Provide the [X, Y] coordinate of the cell's center where the given text is located.  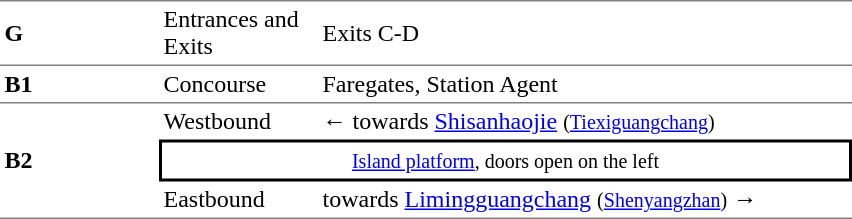
Exits C-D [585, 33]
Island platform, doors open on the left [506, 161]
Entrances and Exits [238, 33]
← towards Shisanhaojie (Tiexiguangchang) [585, 122]
Concourse [238, 85]
Westbound [238, 122]
Faregates, Station Agent [585, 85]
B1 [80, 85]
G [80, 33]
